Provide the (X, Y) coordinate of the cell's center where the given text is located.  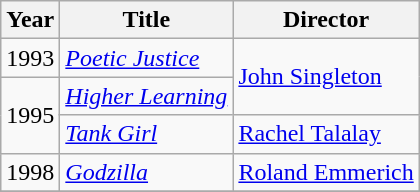
Rachel Talalay (326, 134)
Godzilla (146, 172)
Tank Girl (146, 134)
Year (30, 20)
John Singleton (326, 77)
1995 (30, 115)
Director (326, 20)
Roland Emmerich (326, 172)
1993 (30, 58)
Poetic Justice (146, 58)
Higher Learning (146, 96)
1998 (30, 172)
Title (146, 20)
